Detect which cell encompasses the target text, then output its [X, Y] center coordinate. 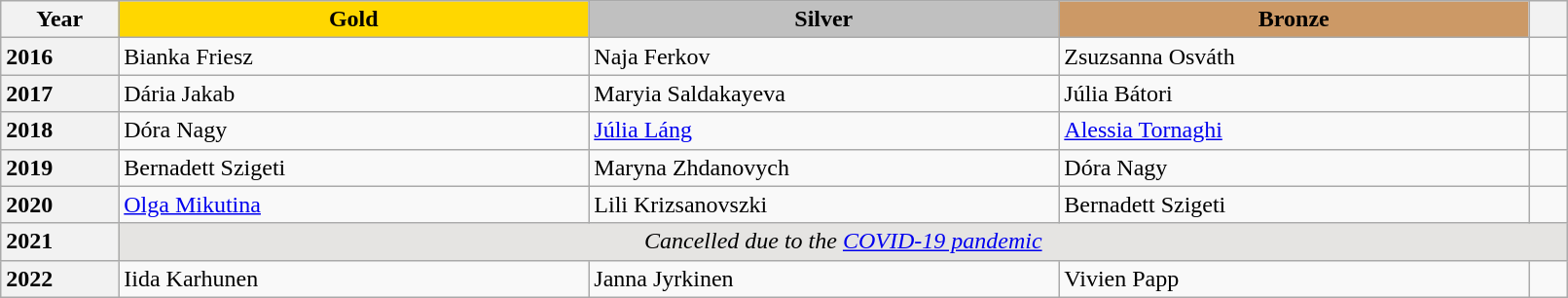
Olga Mikutina [354, 205]
Gold [354, 19]
2017 [60, 93]
Naja Ferkov [823, 56]
Maryna Zhdanovych [823, 168]
Júlia Bátori [1295, 93]
Iida Karhunen [354, 279]
Lili Krizsanovszki [823, 205]
Janna Jyrkinen [823, 279]
2018 [60, 130]
2021 [60, 242]
2020 [60, 205]
Maryia Saldakayeva [823, 93]
2019 [60, 168]
Year [60, 19]
Alessia Tornaghi [1295, 130]
Zsuzsanna Osváth [1295, 56]
2016 [60, 56]
Vivien Papp [1295, 279]
Bianka Friesz [354, 56]
Júlia Láng [823, 130]
Dária Jakab [354, 93]
Bronze [1295, 19]
Cancelled due to the COVID-19 pandemic [843, 242]
Silver [823, 19]
2022 [60, 279]
